Capture the cell that displays the provided text and extract its (X, Y) central coordinate. 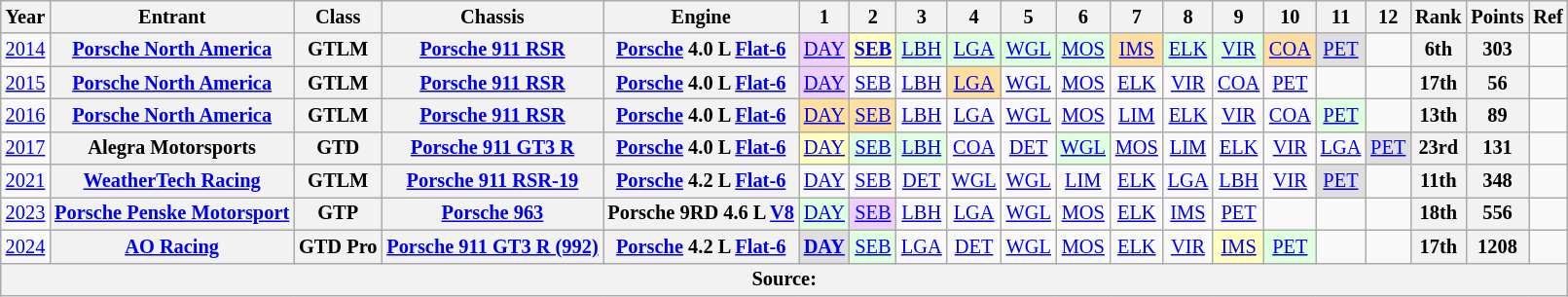
Engine (701, 17)
2 (873, 17)
Porsche 911 GT3 R (492, 148)
Points (1497, 17)
131 (1497, 148)
18th (1439, 213)
Porsche 911 GT3 R (992) (492, 246)
2016 (25, 115)
5 (1029, 17)
AO Racing (171, 246)
2014 (25, 50)
2021 (25, 181)
Year (25, 17)
89 (1497, 115)
13th (1439, 115)
Chassis (492, 17)
7 (1137, 17)
Source: (784, 279)
1208 (1497, 246)
GTD Pro (338, 246)
3 (922, 17)
Rank (1439, 17)
23rd (1439, 148)
4 (974, 17)
56 (1497, 83)
348 (1497, 181)
9 (1238, 17)
GTP (338, 213)
10 (1291, 17)
8 (1188, 17)
2017 (25, 148)
GTD (338, 148)
Alegra Motorsports (171, 148)
Porsche 963 (492, 213)
11 (1341, 17)
Porsche 911 RSR-19 (492, 181)
WeatherTech Racing (171, 181)
303 (1497, 50)
6 (1083, 17)
11th (1439, 181)
Porsche 9RD 4.6 L V8 (701, 213)
Class (338, 17)
556 (1497, 213)
2024 (25, 246)
1 (824, 17)
2015 (25, 83)
Porsche Penske Motorsport (171, 213)
2023 (25, 213)
12 (1388, 17)
Entrant (171, 17)
Ref (1548, 17)
6th (1439, 50)
